Identify which cell holds the provided text, then report its (x, y) central coordinate. 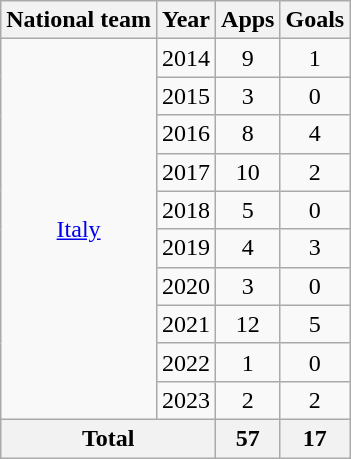
2014 (186, 58)
57 (248, 438)
2015 (186, 96)
10 (248, 172)
National team (79, 20)
Year (186, 20)
2022 (186, 362)
9 (248, 58)
17 (315, 438)
2019 (186, 248)
Total (108, 438)
Goals (315, 20)
2020 (186, 286)
2023 (186, 400)
Italy (79, 230)
2016 (186, 134)
Apps (248, 20)
2018 (186, 210)
2017 (186, 172)
8 (248, 134)
12 (248, 324)
2021 (186, 324)
